Find where the given text appears and provide that cell's center as [x, y] coordinate. 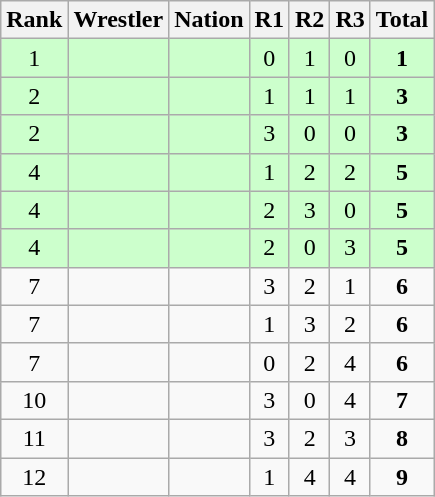
8 [402, 438]
R2 [309, 20]
10 [34, 400]
Nation [209, 20]
R3 [350, 20]
11 [34, 438]
Rank [34, 20]
Total [402, 20]
12 [34, 477]
9 [402, 477]
Wrestler [118, 20]
R1 [269, 20]
